Search for the cell housing the specified text and yield its [x, y] center coordinate. 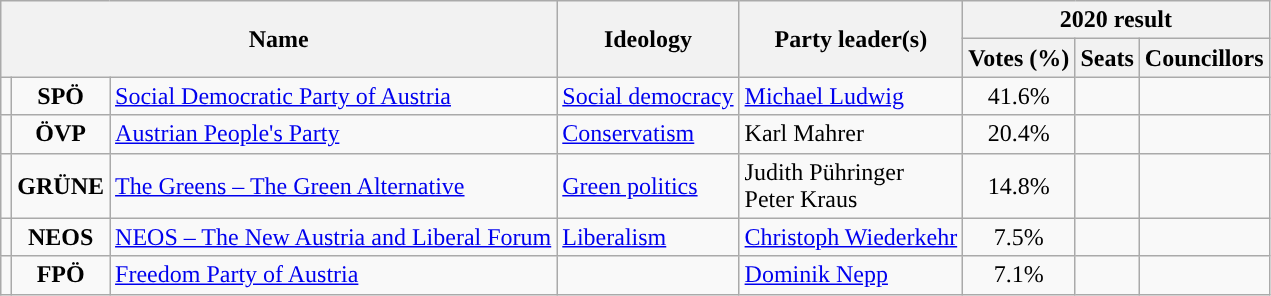
NEOS [61, 237]
The Greens – The Green Alternative [334, 186]
Social Democratic Party of Austria [334, 96]
Votes (%) [1019, 58]
7.5% [1019, 237]
7.1% [1019, 275]
2020 result [1116, 20]
Ideology [648, 39]
Freedom Party of Austria [334, 275]
Name [279, 39]
41.6% [1019, 96]
Judith Pühringer Peter Kraus [851, 186]
Michael Ludwig [851, 96]
20.4% [1019, 134]
Councillors [1204, 58]
SPÖ [61, 96]
GRÜNE [61, 186]
Liberalism [648, 237]
Green politics [648, 186]
Party leader(s) [851, 39]
Karl Mahrer [851, 134]
ÖVP [61, 134]
Christoph Wiederkehr [851, 237]
FPÖ [61, 275]
Social democracy [648, 96]
Austrian People's Party [334, 134]
NEOS – The New Austria and Liberal Forum [334, 237]
Seats [1107, 58]
14.8% [1019, 186]
Dominik Nepp [851, 275]
Conservatism [648, 134]
